Scan for the cell matching the given text and deliver its (x, y) coordinate at center. 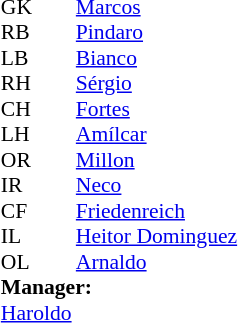
RB (20, 33)
Millon (156, 160)
IR (20, 185)
Sérgio (156, 83)
Amílcar (156, 135)
Neco (156, 185)
LH (20, 135)
Arnaldo (156, 262)
CH (20, 109)
RH (20, 83)
Pindaro (156, 33)
Heitor Dominguez (156, 237)
IL (20, 237)
Manager: (119, 287)
LB (20, 58)
OL (20, 262)
Friedenreich (156, 211)
CF (20, 211)
Bianco (156, 58)
OR (20, 160)
Fortes (156, 109)
